Identify which cell holds the provided text, then report its [X, Y] central coordinate. 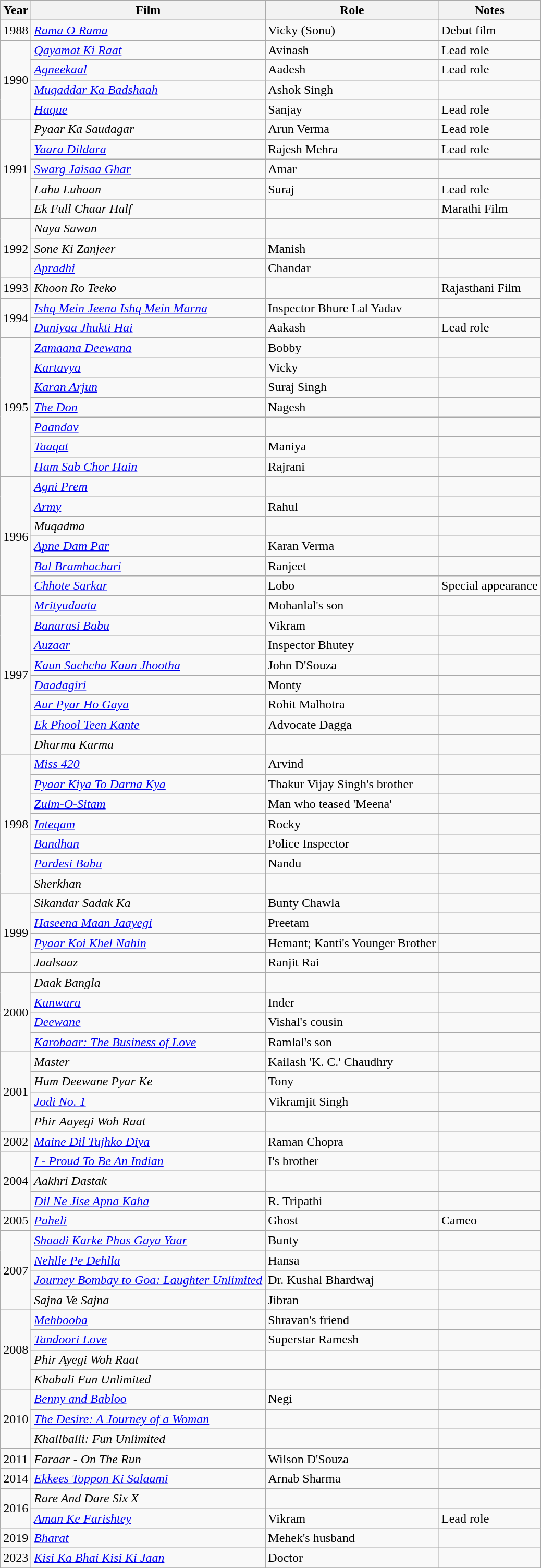
Aman Ke Farishtey [148, 1518]
Ek Phool Teen Kante [148, 725]
2004 [16, 1181]
1988 [16, 30]
Debut film [490, 30]
Haseena Maan Jaayegi [148, 923]
Superstar Ramesh [352, 1340]
Karan Arjun [148, 387]
2008 [16, 1350]
Vishal's cousin [352, 1022]
Karan Verma [352, 546]
Haque [148, 109]
Ishq Mein Jeena Ishq Mein Marna [148, 308]
Lobo [352, 586]
Bunty Chawla [352, 903]
Raman Chopra [352, 1141]
2007 [16, 1270]
Aadesh [352, 70]
Taaqat [148, 447]
2023 [16, 1558]
Nandu [352, 863]
Banarasi Babu [148, 626]
Deewane [148, 1022]
Role [352, 10]
Duniyaa Jhukti Hai [148, 328]
Film [148, 10]
Maniya [352, 447]
Khabali Fun Unlimited [148, 1379]
Ekkees Toppon Ki Salaami [148, 1478]
Phir Ayegi Woh Raat [148, 1359]
Advocate Dagga [352, 725]
Zamaana Deewana [148, 348]
Notes [490, 10]
Naya Sawan [148, 228]
2002 [16, 1141]
Dil Ne Jise Apna Kaha [148, 1200]
Daak Bangla [148, 983]
Daadagiri [148, 685]
Sanjay [352, 109]
Lahu Luhaan [148, 189]
Ramlal's son [352, 1042]
Nehlle Pe Dehlla [148, 1260]
I - Proud To Be An Indian [148, 1161]
Mehek's husband [352, 1538]
Chhote Sarkar [148, 586]
Miss 420 [148, 764]
Dharma Karma [148, 744]
Ham Sab Chor Hain [148, 467]
Kailash 'K. C.' Chaudhry [352, 1062]
Rocky [352, 824]
Monty [352, 685]
The Don [148, 407]
Mrityudaata [148, 606]
Agneekaal [148, 70]
Bunty [352, 1241]
1996 [16, 536]
Suraj Singh [352, 387]
Special appearance [490, 586]
Cameo [490, 1221]
Bharat [148, 1538]
R. Tripathi [352, 1200]
Ek Full Chaar Half [148, 209]
Paheli [148, 1221]
Mehbooba [148, 1320]
Jaalsaaz [148, 963]
Jodi No. 1 [148, 1101]
Mohanlal's son [352, 606]
Tony [352, 1082]
2000 [16, 1012]
2014 [16, 1478]
Thakur Vijay Singh's brother [352, 784]
Shravan's friend [352, 1320]
Pardesi Babu [148, 863]
I's brother [352, 1161]
1992 [16, 248]
Benny and Babloo [148, 1399]
Rahul [352, 506]
Muqadma [148, 526]
Vikramjit Singh [352, 1101]
Journey Bombay to Goa: Laughter Unlimited [148, 1280]
Ashok Singh [352, 90]
Dr. Kushal Bhardwaj [352, 1280]
Rohit Malhotra [352, 705]
The Desire: A Journey of a Woman [148, 1419]
Aur Pyar Ho Gaya [148, 705]
Auzaar [148, 645]
Nagesh [352, 407]
Aakhri Dastak [148, 1181]
2011 [16, 1459]
2005 [16, 1221]
Bobby [352, 348]
2001 [16, 1092]
Inteqam [148, 824]
Chandar [352, 268]
Vicky [352, 367]
Qayamat Ki Raat [148, 50]
2019 [16, 1538]
Amar [352, 169]
Manish [352, 249]
Rajasthani Film [490, 288]
Agni Prem [148, 486]
Rama O Rama [148, 30]
Pyaar Ka Saudagar [148, 129]
Karobaar: The Business of Love [148, 1042]
Shaadi Karke Phas Gaya Yaar [148, 1241]
Yaara Dildara [148, 149]
Sone Ki Zanjeer [148, 249]
Apne Dam Par [148, 546]
Arun Verma [352, 129]
Arvind [352, 764]
1990 [16, 80]
Aakash [352, 328]
Master [148, 1062]
Inspector Bhutey [352, 645]
1995 [16, 407]
Man who teased 'Meena' [352, 804]
Zulm-O-Sitam [148, 804]
Hemant; Kanti's Younger Brother [352, 943]
2016 [16, 1508]
Sikandar Sadak Ka [148, 903]
Phir Aayegi Woh Raat [148, 1121]
Doctor [352, 1558]
Ranjit Rai [352, 963]
Police Inspector [352, 843]
Khoon Ro Teeko [148, 288]
Pyaar Koi Khel Nahin [148, 943]
Rajrani [352, 467]
Rajesh Mehra [352, 149]
Kaun Sachcha Kaun Jhootha [148, 665]
Bal Bramhachari [148, 566]
Sherkhan [148, 884]
Kunwara [148, 1002]
Inspector Bhure Lal Yadav [352, 308]
Ranjeet [352, 566]
Swarg Jaisaa Ghar [148, 169]
Tandoori Love [148, 1340]
2010 [16, 1419]
Muqaddar Ka Badshaah [148, 90]
Preetam [352, 923]
1991 [16, 169]
Vicky (Sonu) [352, 30]
Maine Dil Tujhko Diya [148, 1141]
Year [16, 10]
Bandhan [148, 843]
Ghost [352, 1221]
Kartavya [148, 367]
Hum Deewane Pyar Ke [148, 1082]
1994 [16, 318]
Hansa [352, 1260]
Apradhi [148, 268]
Army [148, 506]
John D'Souza [352, 665]
1997 [16, 675]
Suraj [352, 189]
Marathi Film [490, 209]
1999 [16, 933]
Wilson D'Souza [352, 1459]
1993 [16, 288]
Avinash [352, 50]
Inder [352, 1002]
Kisi Ka Bhai Kisi Ki Jaan [148, 1558]
Faraar - On The Run [148, 1459]
1998 [16, 824]
Jibran [352, 1300]
Khallballi: Fun Unlimited [148, 1439]
Pyaar Kiya To Darna Kya [148, 784]
Arnab Sharma [352, 1478]
Rare And Dare Six X [148, 1498]
Negi [352, 1399]
Paandav [148, 427]
Sajna Ve Sajna [148, 1300]
